Return (X, Y) of the center of cell containing provided text 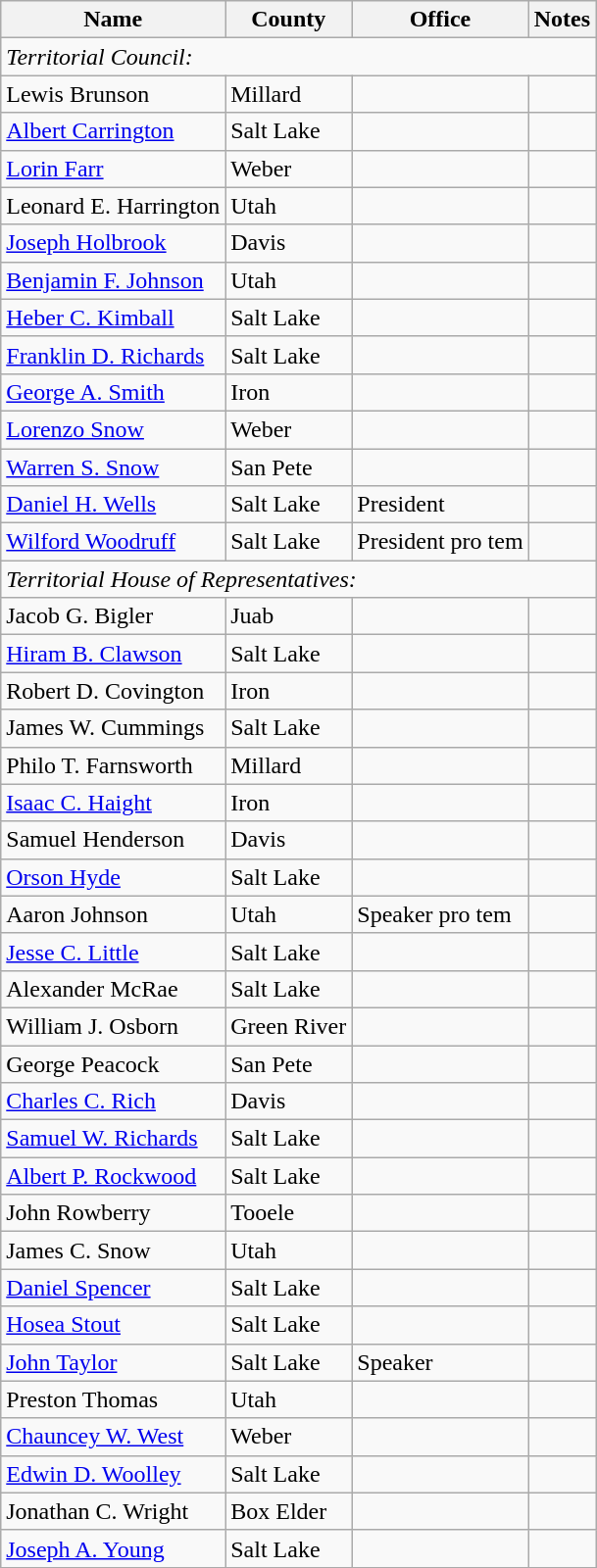
Tooele (288, 1213)
Edwin D. Woolley (114, 1474)
Daniel Spencer (114, 1288)
Territorial Council: (298, 57)
Office (440, 20)
George A. Smith (114, 392)
County (288, 20)
Chauncey W. West (114, 1437)
Green River (288, 1026)
Robert D. Covington (114, 691)
Lewis Brunson (114, 94)
Hosea Stout (114, 1325)
Lorenzo Snow (114, 429)
Franklin D. Richards (114, 355)
Notes (562, 20)
John Rowberry (114, 1213)
Albert P. Rockwood (114, 1176)
James W. Cummings (114, 728)
Albert Carrington (114, 131)
Samuel W. Richards (114, 1139)
James C. Snow (114, 1250)
Joseph A. Young (114, 1548)
Preston Thomas (114, 1399)
Samuel Henderson (114, 840)
Juab (288, 616)
John Taylor (114, 1362)
Name (114, 20)
William J. Osborn (114, 1026)
Heber C. Kimball (114, 318)
Philo T. Farnsworth (114, 765)
Daniel H. Wells (114, 505)
Hiram B. Clawson (114, 654)
Box Elder (288, 1511)
Alexander McRae (114, 989)
Lorin Farr (114, 169)
Orson Hyde (114, 877)
Joseph Holbrook (114, 243)
Charles C. Rich (114, 1102)
Jacob G. Bigler (114, 616)
Speaker pro tem (440, 914)
Warren S. Snow (114, 467)
President (440, 505)
Isaac C. Haight (114, 803)
Territorial House of Representatives: (298, 579)
Wilford Woodruff (114, 542)
George Peacock (114, 1063)
Jesse C. Little (114, 952)
Speaker (440, 1362)
Aaron Johnson (114, 914)
President pro tem (440, 542)
Benjamin F. Johnson (114, 280)
Jonathan C. Wright (114, 1511)
Leonard E. Harrington (114, 206)
